Find where the given text appears and provide that cell's center as [X, Y] coordinate. 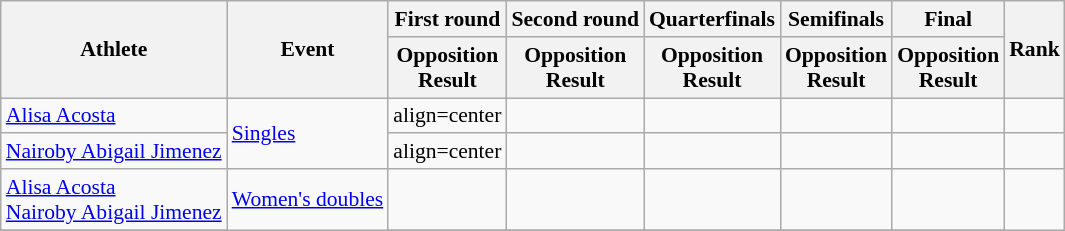
Second round [575, 19]
Alisa AcostaNairoby Abigail Jimenez [114, 200]
Alisa Acosta [114, 116]
First round [447, 19]
Rank [1034, 50]
Women's doubles [308, 200]
Semifinals [836, 19]
Nairoby Abigail Jimenez [114, 152]
Event [308, 50]
Final [948, 19]
Quarterfinals [712, 19]
Athlete [114, 50]
Singles [308, 134]
